Locate the cell with the specified text and output its (x, y) center coordinate. 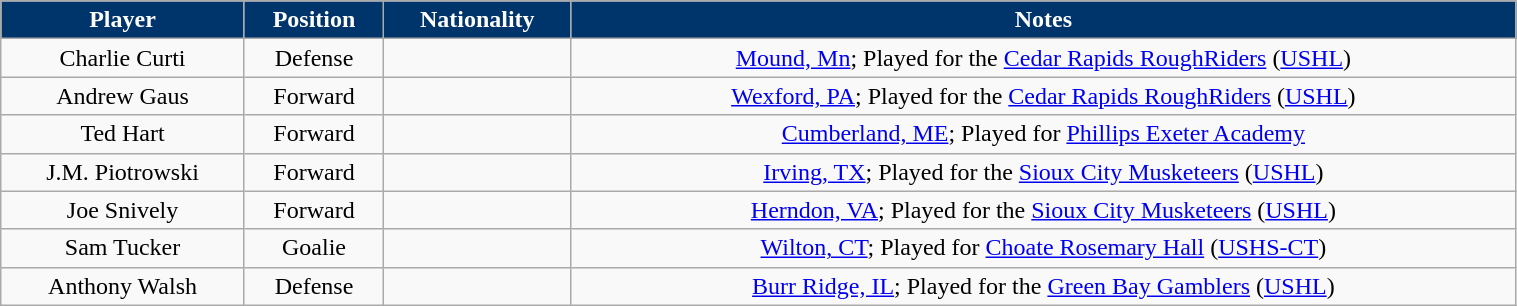
Goalie (314, 248)
Burr Ridge, IL; Played for the Green Bay Gamblers (USHL) (1044, 286)
J.M. Piotrowski (123, 172)
Herndon, VA; Played for the Sioux City Musketeers (USHL) (1044, 210)
Joe Snively (123, 210)
Wilton, CT; Played for Choate Rosemary Hall (USHS-CT) (1044, 248)
Anthony Walsh (123, 286)
Ted Hart (123, 134)
Charlie Curti (123, 58)
Nationality (478, 20)
Mound, Mn; Played for the Cedar Rapids RoughRiders (USHL) (1044, 58)
Irving, TX; Played for the Sioux City Musketeers (USHL) (1044, 172)
Wexford, PA; Played for the Cedar Rapids RoughRiders (USHL) (1044, 96)
Position (314, 20)
Notes (1044, 20)
Andrew Gaus (123, 96)
Sam Tucker (123, 248)
Player (123, 20)
Cumberland, ME; Played for Phillips Exeter Academy (1044, 134)
